Identify which cell holds the provided text, then report its [x, y] central coordinate. 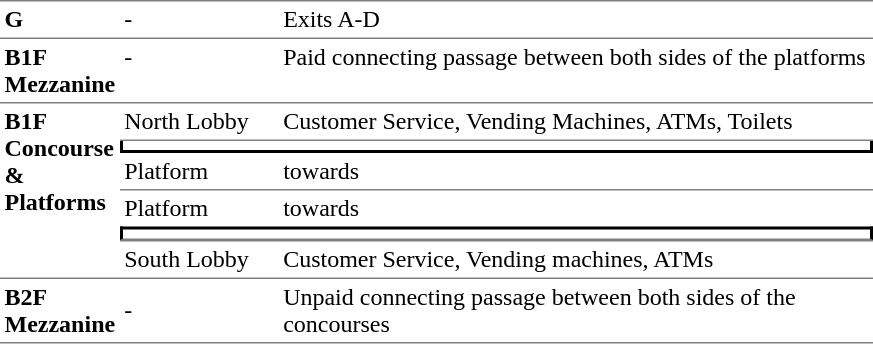
G [60, 19]
South Lobby [200, 260]
Customer Service, Vending Machines, ATMs, Toilets [576, 123]
Unpaid connecting passage between both sides of the concourses [576, 311]
North Lobby [200, 123]
Customer Service, Vending machines, ATMs [576, 260]
B1FConcourse & Platforms [60, 192]
Exits A-D [576, 19]
B1FMezzanine [60, 71]
B2FMezzanine [60, 311]
Paid connecting passage between both sides of the platforms [576, 71]
